Search for the cell housing the specified text and yield its (X, Y) center coordinate. 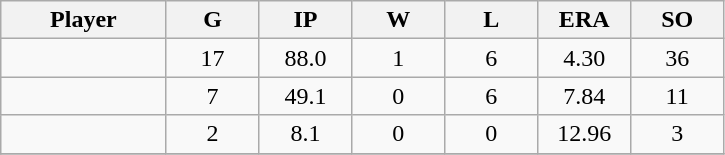
G (212, 20)
SO (678, 20)
7.84 (584, 96)
4.30 (584, 58)
L (492, 20)
ERA (584, 20)
1 (398, 58)
IP (306, 20)
49.1 (306, 96)
7 (212, 96)
3 (678, 134)
36 (678, 58)
17 (212, 58)
11 (678, 96)
Player (84, 20)
W (398, 20)
88.0 (306, 58)
8.1 (306, 134)
12.96 (584, 134)
2 (212, 134)
